Capture the cell that displays the provided text and extract its [x, y] central coordinate. 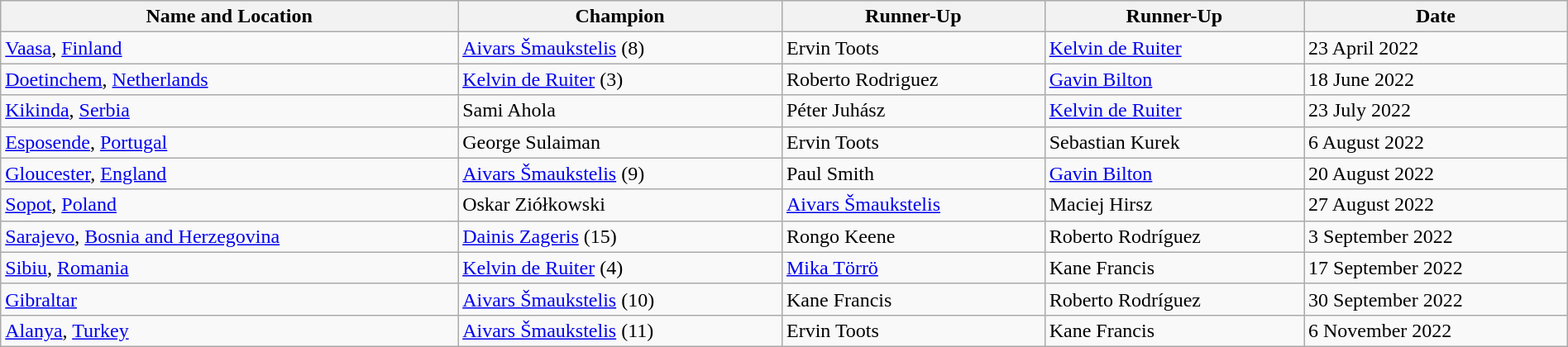
30 September 2022 [1436, 299]
3 September 2022 [1436, 236]
Sopot, Poland [230, 205]
Kelvin de Ruiter (3) [620, 79]
Name and Location [230, 17]
Oskar Ziółkowski [620, 205]
Aivars Šmaukstelis (11) [620, 330]
Sarajevo, Bosnia and Herzegovina [230, 236]
Péter Juhász [913, 111]
18 June 2022 [1436, 79]
Gibraltar [230, 299]
Date [1436, 17]
27 August 2022 [1436, 205]
23 April 2022 [1436, 48]
17 September 2022 [1436, 268]
Sebastian Kurek [1174, 142]
23 July 2022 [1436, 111]
Doetinchem, Netherlands [230, 79]
Kikinda, Serbia [230, 111]
Alanya, Turkey [230, 330]
20 August 2022 [1436, 173]
Esposende, Portugal [230, 142]
Mika Törrö [913, 268]
Vaasa, Finland [230, 48]
Aivars Šmaukstelis (10) [620, 299]
Sami Ahola [620, 111]
George Sulaiman [620, 142]
Paul Smith [913, 173]
Aivars Šmaukstelis (8) [620, 48]
Dainis Zageris (15) [620, 236]
Aivars Šmaukstelis (9) [620, 173]
Champion [620, 17]
Maciej Hirsz [1174, 205]
Sibiu, Romania [230, 268]
6 August 2022 [1436, 142]
Gloucester, England [230, 173]
6 November 2022 [1436, 330]
Roberto Rodriguez [913, 79]
Rongo Keene [913, 236]
Kelvin de Ruiter (4) [620, 268]
Aivars Šmaukstelis [913, 205]
